Provide the [x, y] coordinate of the cell's center where the given text is located.  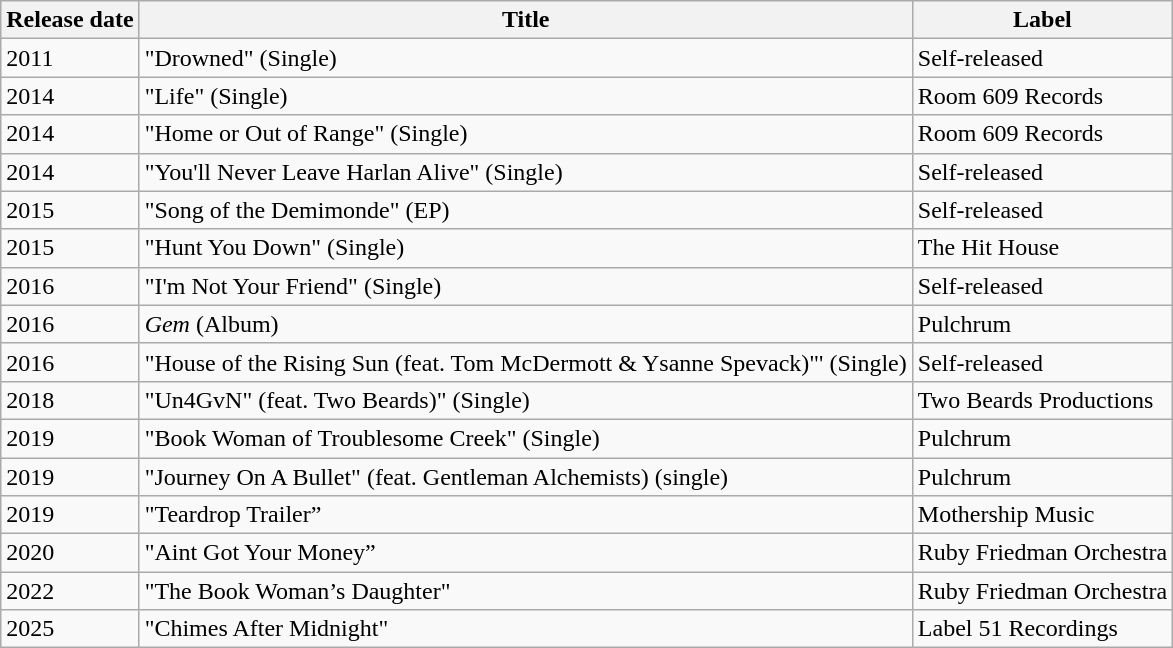
"Aint Got Your Money” [526, 553]
2025 [70, 629]
"Chimes After Midnight" [526, 629]
2018 [70, 400]
"Book Woman of Troublesome Creek" (Single) [526, 438]
Label [1042, 20]
2020 [70, 553]
"You'll Never Leave Harlan Alive" (Single) [526, 172]
Gem (Album) [526, 324]
"Un4GvN" (feat. Two Beards)" (Single) [526, 400]
"Drowned" (Single) [526, 58]
"Life" (Single) [526, 96]
"House of the Rising Sun (feat. Tom McDermott & Ysanne Spevack)"' (Single) [526, 362]
Release date [70, 20]
"Journey On A Bullet" (feat. Gentleman Alchemists) (single) [526, 477]
"Home or Out of Range" (Single) [526, 134]
"Song of the Demimonde" (EP) [526, 210]
2022 [70, 591]
"I'm Not Your Friend" (Single) [526, 286]
"Hunt You Down" (Single) [526, 248]
Title [526, 20]
Mothership Music [1042, 515]
"Teardrop Trailer” [526, 515]
Two Beards Productions [1042, 400]
2011 [70, 58]
Label 51 Recordings [1042, 629]
"The Book Woman’s Daughter" [526, 591]
The Hit House [1042, 248]
